Provide the [x, y] coordinate of the cell's center where the given text is located.  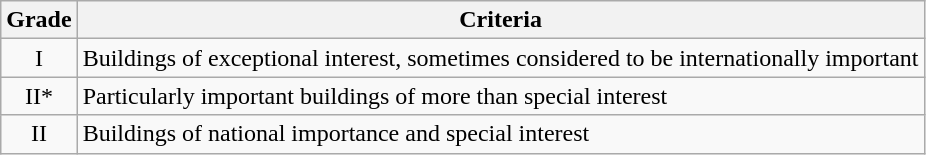
Buildings of exceptional interest, sometimes considered to be internationally important [500, 58]
Criteria [500, 20]
II [39, 134]
Particularly important buildings of more than special interest [500, 96]
Buildings of national importance and special interest [500, 134]
II* [39, 96]
Grade [39, 20]
I [39, 58]
